Detect which cell encompasses the target text, then output its (X, Y) center coordinate. 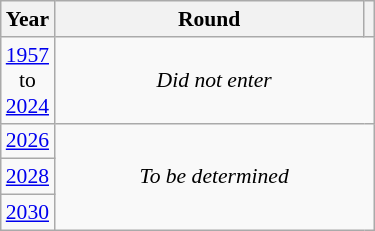
1957to2024 (28, 80)
To be determined (214, 176)
Year (28, 19)
Round (209, 19)
Did not enter (214, 80)
2030 (28, 213)
2028 (28, 177)
2026 (28, 141)
